Find where the given text appears and provide that cell's center as [X, Y] coordinate. 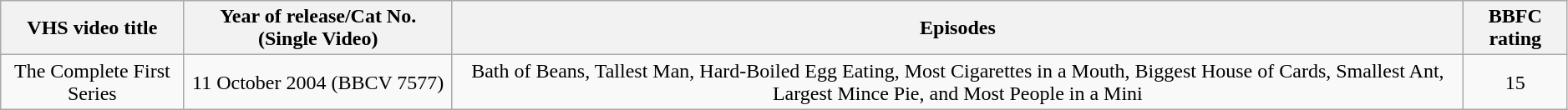
BBFC rating [1515, 28]
11 October 2004 (BBCV 7577) [318, 82]
15 [1515, 82]
Year of release/Cat No. (Single Video) [318, 28]
Episodes [957, 28]
VHS video title [92, 28]
The Complete First Series [92, 82]
